Provide the (X, Y) coordinate of the cell's center where the given text is located.  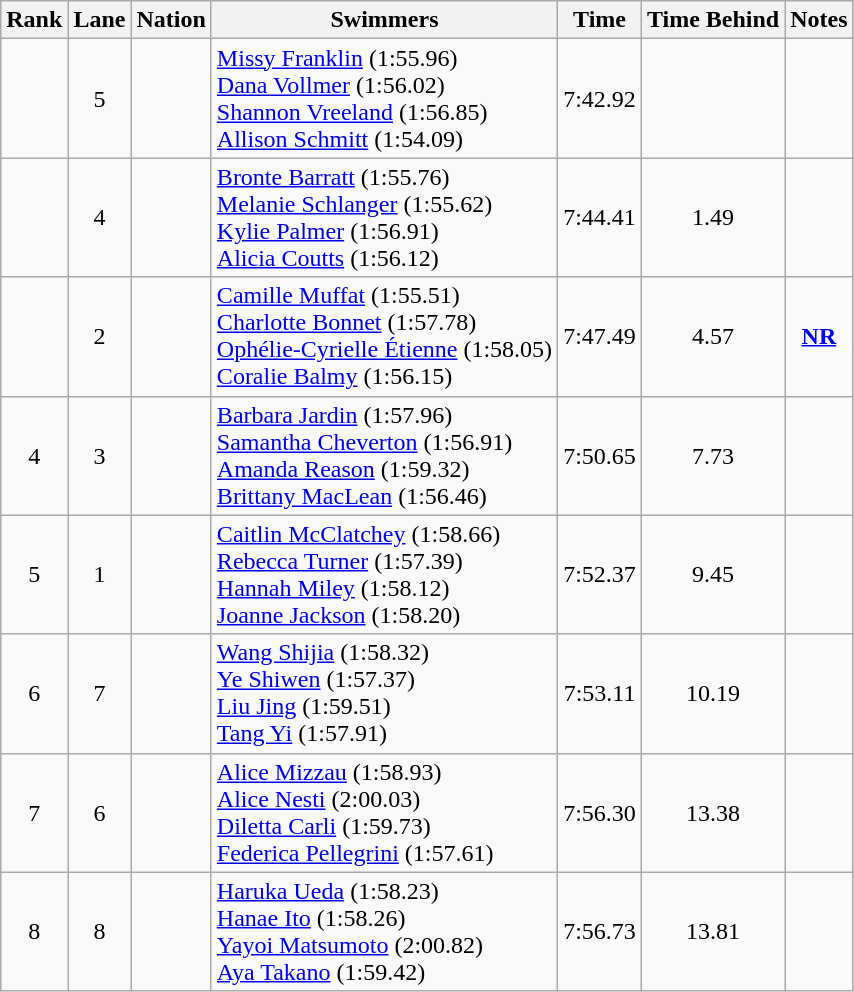
7:47.49 (600, 336)
Caitlin McClatchey (1:58.66) Rebecca Turner (1:57.39) Hannah Miley (1:58.12) Joanne Jackson (1:58.20) (384, 574)
7:44.41 (600, 218)
Missy Franklin (1:55.96) Dana Vollmer (1:56.02) Shannon Vreeland (1:56.85) Allison Schmitt (1:54.09) (384, 98)
3 (100, 456)
Camille Muffat (1:55.51) Charlotte Bonnet (1:57.78) Ophélie-Cyrielle Étienne (1:58.05) Coralie Balmy (1:56.15) (384, 336)
7:56.30 (600, 812)
Notes (819, 20)
Nation (171, 20)
Rank (34, 20)
7:42.92 (600, 98)
Lane (100, 20)
Barbara Jardin (1:57.96) Samantha Cheverton (1:56.91) Amanda Reason (1:59.32) Brittany MacLean (1:56.46) (384, 456)
13.81 (712, 932)
7:56.73 (600, 932)
Alice Mizzau (1:58.93) Alice Nesti (2:00.03) Diletta Carli (1:59.73) Federica Pellegrini (1:57.61) (384, 812)
7.73 (712, 456)
10.19 (712, 694)
1 (100, 574)
7:50.65 (600, 456)
NR (819, 336)
Wang Shijia (1:58.32) Ye Shiwen (1:57.37) Liu Jing (1:59.51) Tang Yi (1:57.91) (384, 694)
Swimmers (384, 20)
Time Behind (712, 20)
9.45 (712, 574)
1.49 (712, 218)
13.38 (712, 812)
Time (600, 20)
Bronte Barratt (1:55.76) Melanie Schlanger (1:55.62) Kylie Palmer (1:56.91) Alicia Coutts (1:56.12) (384, 218)
7:52.37 (600, 574)
Haruka Ueda (1:58.23) Hanae Ito (1:58.26) Yayoi Matsumoto (2:00.82) Aya Takano (1:59.42) (384, 932)
2 (100, 336)
4.57 (712, 336)
7:53.11 (600, 694)
